Pinpoint the cell where the given text exists, returning its [x, y] midpoint coordinate. 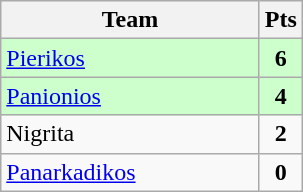
0 [280, 172]
Pierikos [130, 58]
4 [280, 96]
2 [280, 134]
Pts [280, 20]
6 [280, 58]
Panionios [130, 96]
Team [130, 20]
Panarkadikos [130, 172]
Nigrita [130, 134]
